From the cell containing the given text, extract its center point as [x, y] coordinate. 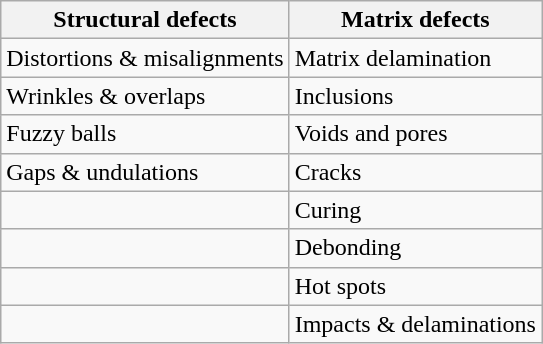
Hot spots [415, 286]
Wrinkles & overlaps [145, 96]
Debonding [415, 248]
Voids and pores [415, 134]
Impacts & delaminations [415, 324]
Distortions & misalignments [145, 58]
Fuzzy balls [145, 134]
Structural defects [145, 20]
Inclusions [415, 96]
Matrix delamination [415, 58]
Gaps & undulations [145, 172]
Curing [415, 210]
Cracks [415, 172]
Matrix defects [415, 20]
